Determine the [x, y] coordinate at the center of the cell enclosing the given text.  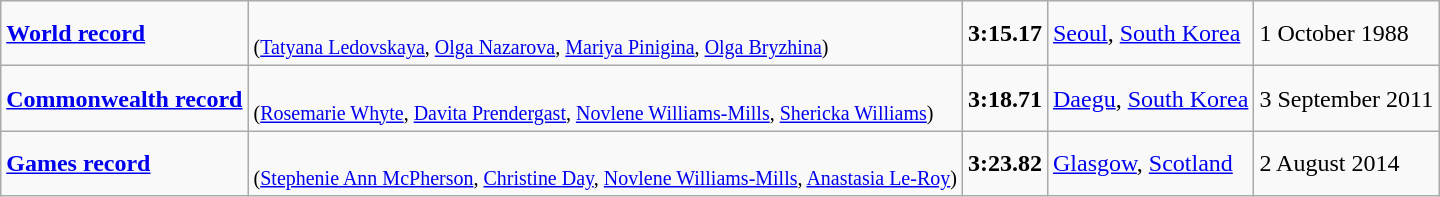
Glasgow, Scotland [1150, 164]
Commonwealth record [124, 98]
1 October 1988 [1346, 34]
World record [124, 34]
Daegu, South Korea [1150, 98]
3:15.17 [1004, 34]
2 August 2014 [1346, 164]
3:23.82 [1004, 164]
(Rosemarie Whyte, Davita Prendergast, Novlene Williams-Mills, Shericka Williams) [605, 98]
(Tatyana Ledovskaya, Olga Nazarova, Mariya Pinigina, Olga Bryzhina) [605, 34]
3:18.71 [1004, 98]
Seoul, South Korea [1150, 34]
Games record [124, 164]
(Stephenie Ann McPherson, Christine Day, Novlene Williams-Mills, Anastasia Le-Roy) [605, 164]
3 September 2011 [1346, 98]
